Output the [X, Y] coordinate of the center of the cell containing the given text.  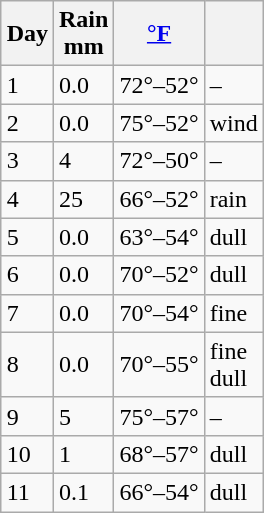
0.1 [84, 492]
Day [27, 34]
75°–52° [159, 123]
66°–54° [159, 492]
72°–50° [159, 161]
3 [27, 161]
70°–52° [159, 275]
8 [27, 364]
63°–54° [159, 237]
Rainmm [84, 34]
°F [159, 34]
72°–52° [159, 85]
6 [27, 275]
11 [27, 492]
10 [27, 454]
25 [84, 199]
70°–54° [159, 313]
9 [27, 416]
fine [234, 313]
66°–52° [159, 199]
finedull [234, 364]
68°–57° [159, 454]
75°–57° [159, 416]
rain [234, 199]
70°–55° [159, 364]
wind [234, 123]
7 [27, 313]
2 [27, 123]
